Find where the given text appears and provide that cell's center as (X, Y) coordinate. 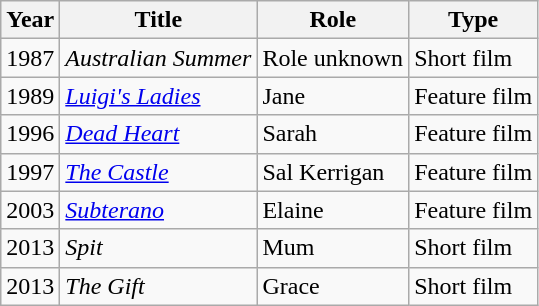
Spit (158, 248)
Dead Heart (158, 134)
2003 (30, 210)
Elaine (333, 210)
Title (158, 20)
1989 (30, 96)
The Gift (158, 286)
The Castle (158, 172)
1987 (30, 58)
1996 (30, 134)
Type (474, 20)
Mum (333, 248)
1997 (30, 172)
Sarah (333, 134)
Jane (333, 96)
Australian Summer (158, 58)
Luigi's Ladies (158, 96)
Subterano (158, 210)
Grace (333, 286)
Role unknown (333, 58)
Sal Kerrigan (333, 172)
Year (30, 20)
Role (333, 20)
